Return (X, Y) of the center of cell containing provided text 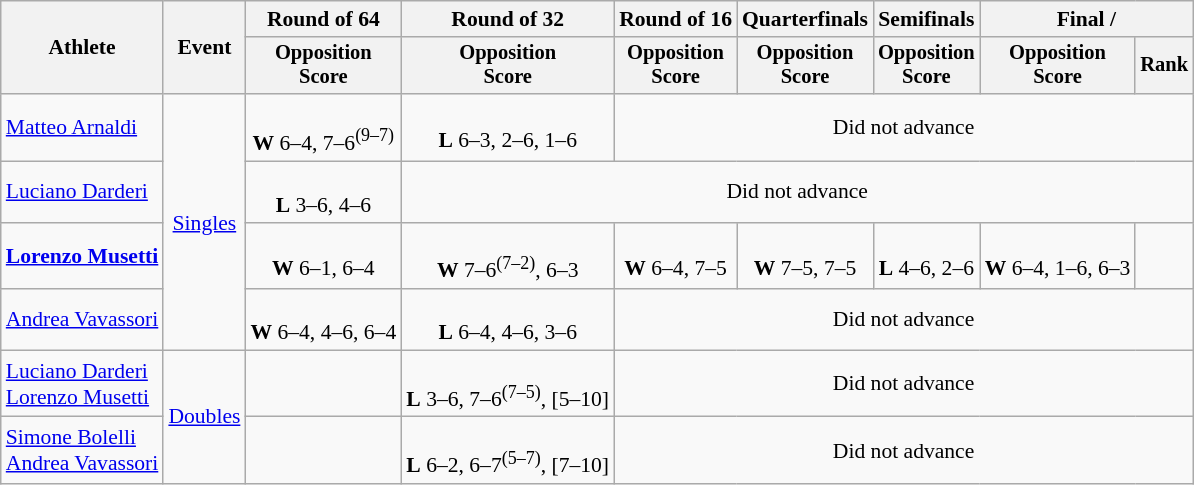
Doubles (204, 417)
Simone BolelliAndrea Vavassori (82, 450)
Andrea Vavassori (82, 320)
W 6–4, 4–6, 6–4 (323, 320)
Quarterfinals (805, 19)
Semifinals (926, 19)
L 3–6, 4–6 (323, 192)
W 7–6(7–2), 6–3 (508, 256)
Rank (1164, 66)
L 6–2, 6–7(5–7), [7–10] (508, 450)
Round of 32 (508, 19)
W 6–1, 6–4 (323, 256)
Singles (204, 222)
L 4–6, 2–6 (926, 256)
Athlete (82, 48)
Luciano DarderiLorenzo Musetti (82, 384)
W 6–4, 1–6, 6–3 (1058, 256)
L 3–6, 7–6(7–5), [5–10] (508, 384)
Lorenzo Musetti (82, 256)
W 7–5, 7–5 (805, 256)
Luciano Darderi (82, 192)
Round of 16 (676, 19)
Final / (1086, 19)
Round of 64 (323, 19)
Event (204, 48)
W 6–4, 7–5 (676, 256)
Matteo Arnaldi (82, 128)
L 6–3, 2–6, 1–6 (508, 128)
L 6–4, 4–6, 3–6 (508, 320)
W 6–4, 7–6(9–7) (323, 128)
